Output the (X, Y) coordinate of the center of the cell containing the given text.  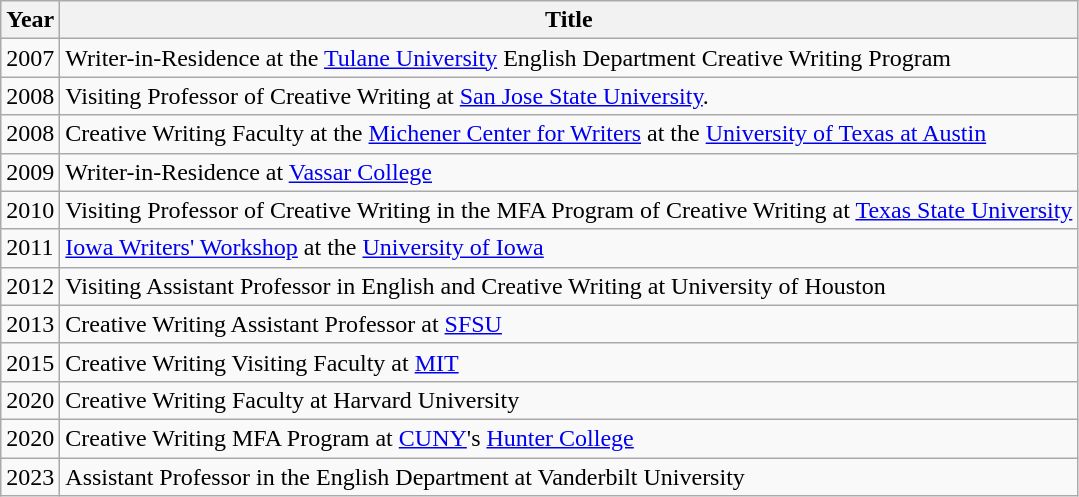
2015 (30, 362)
Creative Writing Assistant Professor at SFSU (569, 324)
Assistant Professor in the English Department at Vanderbilt University (569, 477)
2012 (30, 286)
2013 (30, 324)
2023 (30, 477)
Visiting Assistant Professor in English and Creative Writing at University of Houston (569, 286)
2011 (30, 248)
Title (569, 20)
Writer-in-Residence at Vassar College (569, 172)
2009 (30, 172)
Creative Writing Faculty at Harvard University (569, 400)
Creative Writing Faculty at the Michener Center for Writers at the University of Texas at Austin (569, 134)
Year (30, 20)
Creative Writing Visiting Faculty at MIT (569, 362)
Visiting Professor of Creative Writing at San Jose State University. (569, 96)
2010 (30, 210)
Writer-in-Residence at the Tulane University English Department Creative Writing Program (569, 58)
2007 (30, 58)
Visiting Professor of Creative Writing in the MFA Program of Creative Writing at Texas State University (569, 210)
Iowa Writers' Workshop at the University of Iowa (569, 248)
Creative Writing MFA Program at CUNY's Hunter College (569, 438)
